From the cell containing the given text, extract its center point as (x, y) coordinate. 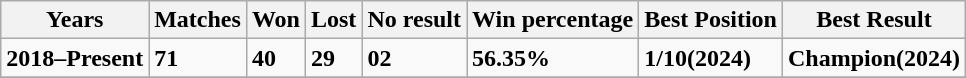
Years (75, 20)
Lost (333, 20)
40 (276, 58)
Win percentage (553, 20)
1/10(2024) (711, 58)
No result (414, 20)
56.35% (553, 58)
Champion(2024) (874, 58)
29 (333, 58)
Best Position (711, 20)
71 (198, 58)
Won (276, 20)
2018–Present (75, 58)
Best Result (874, 20)
Matches (198, 20)
02 (414, 58)
